Return the [x, y] coordinate for the center point of the cell that contains the specified text.  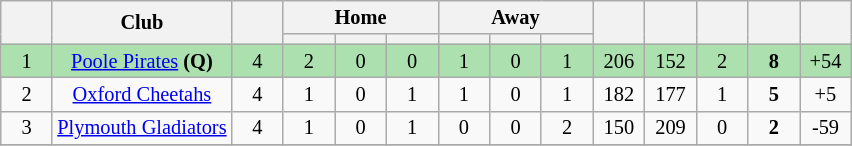
182 [619, 94]
-59 [826, 128]
177 [671, 94]
5 [774, 94]
3 [27, 128]
Away [516, 17]
+54 [826, 61]
Poole Pirates (Q) [142, 61]
Club [142, 22]
209 [671, 128]
Oxford Cheetahs [142, 94]
Plymouth Gladiators [142, 128]
206 [619, 61]
Home [360, 17]
150 [619, 128]
+5 [826, 94]
152 [671, 61]
8 [774, 61]
